Pinpoint the cell where the given text exists, returning its (X, Y) midpoint coordinate. 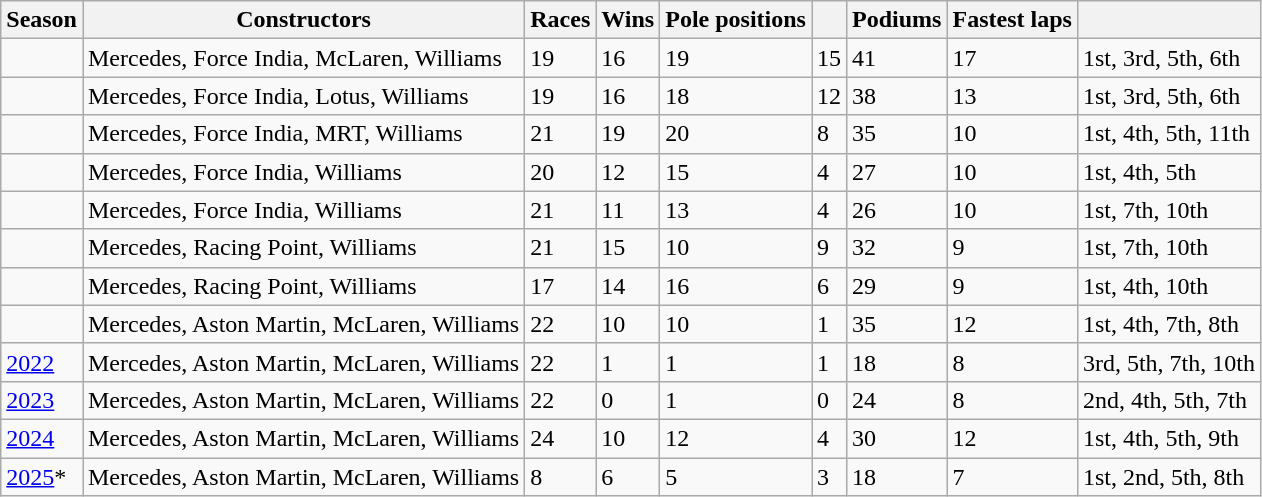
Mercedes, Force India, McLaren, Williams (303, 58)
Constructors (303, 20)
27 (897, 172)
2023 (42, 400)
29 (897, 286)
26 (897, 210)
2nd, 4th, 5th, 7th (1168, 400)
3 (830, 477)
2022 (42, 362)
1st, 4th, 10th (1168, 286)
14 (628, 286)
1st, 4th, 5th, 9th (1168, 438)
41 (897, 58)
Races (560, 20)
5 (736, 477)
Pole positions (736, 20)
1st, 4th, 5th (1168, 172)
2024 (42, 438)
Podiums (897, 20)
Season (42, 20)
32 (897, 248)
1st, 4th, 5th, 11th (1168, 134)
7 (1012, 477)
3rd, 5th, 7th, 10th (1168, 362)
11 (628, 210)
Fastest laps (1012, 20)
1st, 4th, 7th, 8th (1168, 324)
Mercedes, Force India, Lotus, Williams (303, 96)
30 (897, 438)
1st, 2nd, 5th, 8th (1168, 477)
38 (897, 96)
2025* (42, 477)
Wins (628, 20)
Mercedes, Force India, MRT, Williams (303, 134)
